Search for the cell housing the specified text and yield its [x, y] center coordinate. 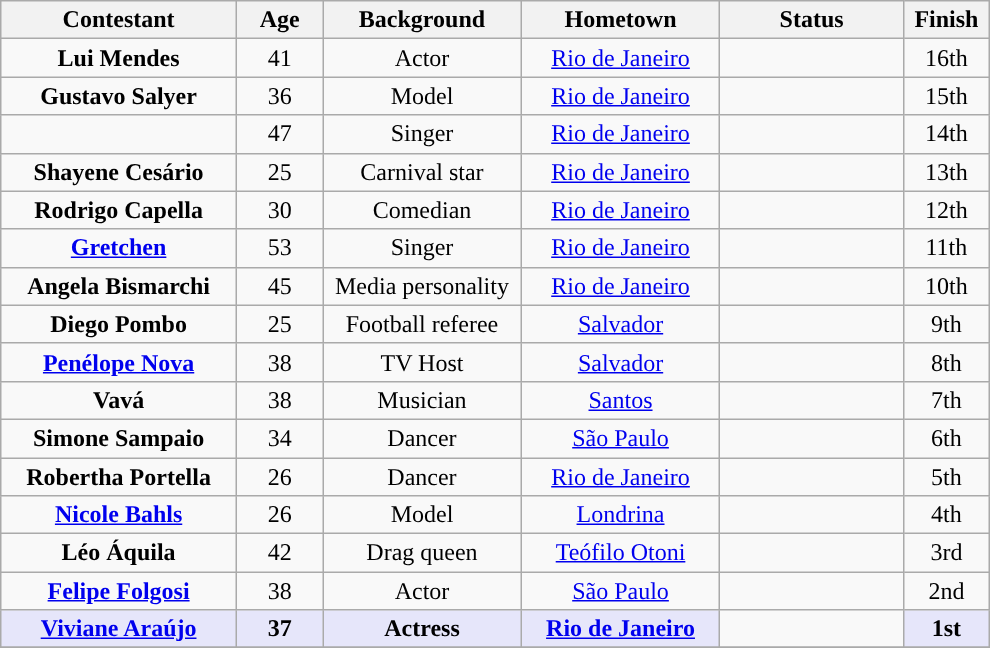
Londrina [620, 515]
Actress [422, 629]
TV Host [422, 362]
11th [946, 248]
42 [280, 553]
Shayene Cesário [119, 172]
Musician [422, 400]
Viviane Araújo [119, 629]
41 [280, 58]
Robertha Portella [119, 477]
Contestant [119, 20]
Simone Sampaio [119, 438]
9th [946, 324]
30 [280, 210]
Media personality [422, 286]
2nd [946, 591]
4th [946, 515]
Nicole Bahls [119, 515]
Teófilo Otoni [620, 553]
10th [946, 286]
Football referee [422, 324]
15th [946, 96]
16th [946, 58]
Age [280, 20]
Lui Mendes [119, 58]
Drag queen [422, 553]
Angela Bismarchi [119, 286]
Background [422, 20]
5th [946, 477]
Vavá [119, 400]
37 [280, 629]
1st [946, 629]
53 [280, 248]
14th [946, 134]
6th [946, 438]
8th [946, 362]
Felipe Folgosi [119, 591]
Hometown [620, 20]
Carnival star [422, 172]
Status [812, 20]
Santos [620, 400]
13th [946, 172]
47 [280, 134]
7th [946, 400]
36 [280, 96]
Rodrigo Capella [119, 210]
Gustavo Salyer [119, 96]
12th [946, 210]
Gretchen [119, 248]
45 [280, 286]
Finish [946, 20]
Léo Áquila [119, 553]
Penélope Nova [119, 362]
3rd [946, 553]
34 [280, 438]
Comedian [422, 210]
Diego Pombo [119, 324]
